Capture the cell that displays the provided text and extract its (X, Y) central coordinate. 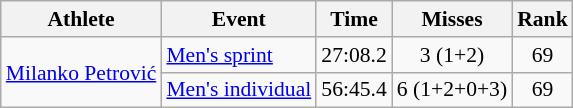
3 (1+2) (452, 55)
Milanko Petrović (82, 72)
Men's individual (238, 90)
Misses (452, 19)
Event (238, 19)
6 (1+2+0+3) (452, 90)
56:45.4 (354, 90)
27:08.2 (354, 55)
Time (354, 19)
Athlete (82, 19)
Rank (542, 19)
Men's sprint (238, 55)
